Pinpoint the cell where the given text exists, returning its [x, y] midpoint coordinate. 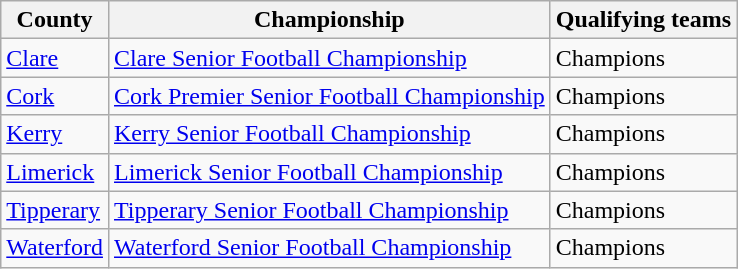
Tipperary Senior Football Championship [329, 210]
Cork [55, 96]
Clare [55, 58]
Limerick [55, 172]
Clare Senior Football Championship [329, 58]
Kerry [55, 134]
Waterford [55, 248]
Championship [329, 20]
Limerick Senior Football Championship [329, 172]
Kerry Senior Football Championship [329, 134]
Qualifying teams [643, 20]
County [55, 20]
Waterford Senior Football Championship [329, 248]
Cork Premier Senior Football Championship [329, 96]
Tipperary [55, 210]
